Search for the cell housing the specified text and yield its [X, Y] center coordinate. 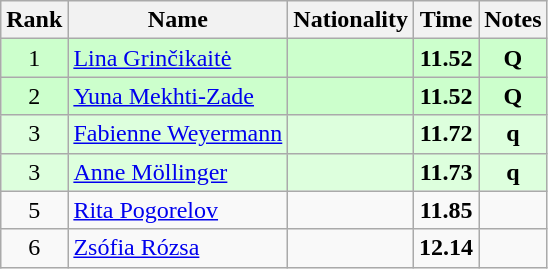
Rita Pogorelov [178, 210]
Time [446, 20]
11.73 [446, 172]
11.85 [446, 210]
Fabienne Weyermann [178, 134]
Anne Möllinger [178, 172]
2 [34, 96]
6 [34, 248]
11.72 [446, 134]
Name [178, 20]
Notes [513, 20]
Rank [34, 20]
Lina Grinčikaitė [178, 58]
5 [34, 210]
12.14 [446, 248]
1 [34, 58]
Nationality [351, 20]
Yuna Mekhti-Zade [178, 96]
Zsófia Rózsa [178, 248]
